Identify which cell holds the provided text, then report its [x, y] central coordinate. 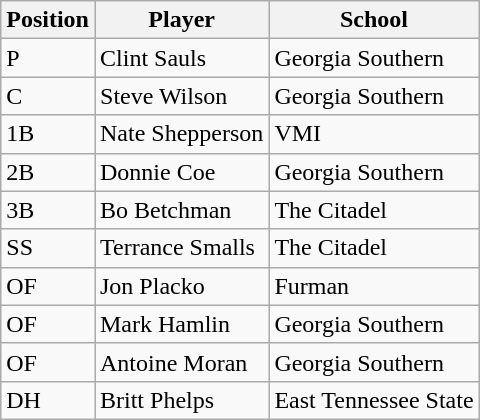
SS [48, 248]
DH [48, 400]
Clint Sauls [181, 58]
P [48, 58]
Britt Phelps [181, 400]
School [374, 20]
Terrance Smalls [181, 248]
Bo Betchman [181, 210]
2B [48, 172]
1B [48, 134]
3B [48, 210]
Donnie Coe [181, 172]
East Tennessee State [374, 400]
Antoine Moran [181, 362]
C [48, 96]
Player [181, 20]
Nate Shepperson [181, 134]
Steve Wilson [181, 96]
Position [48, 20]
VMI [374, 134]
Jon Placko [181, 286]
Furman [374, 286]
Mark Hamlin [181, 324]
